Find where the given text appears and provide that cell's center as [X, Y] coordinate. 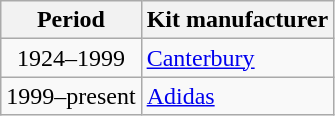
1999–present [71, 96]
Canterbury [238, 58]
Period [71, 20]
Kit manufacturer [238, 20]
Adidas [238, 96]
1924–1999 [71, 58]
